Return the (x, y) coordinate for the center point of the cell that contains the specified text.  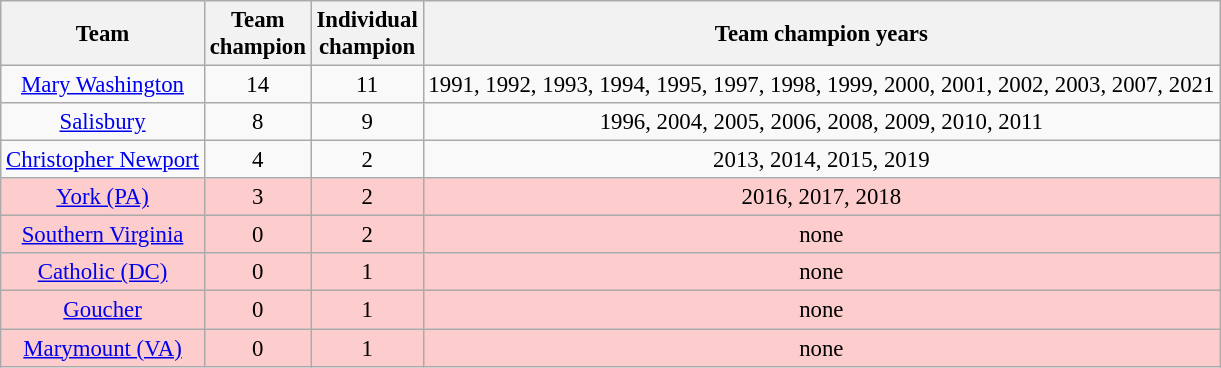
Catholic (DC) (103, 273)
Mary Washington (103, 85)
Southern Virginia (103, 235)
Christopher Newport (103, 160)
York (PA) (103, 197)
1996, 2004, 2005, 2006, 2008, 2009, 2010, 2011 (822, 122)
Salisbury (103, 122)
8 (258, 122)
Team champion years (822, 34)
Goucher (103, 310)
14 (258, 85)
3 (258, 197)
1991, 1992, 1993, 1994, 1995, 1997, 1998, 1999, 2000, 2001, 2002, 2003, 2007, 2021 (822, 85)
Individualchampion (367, 34)
11 (367, 85)
4 (258, 160)
Teamchampion (258, 34)
2016, 2017, 2018 (822, 197)
Team (103, 34)
9 (367, 122)
Marymount (VA) (103, 348)
2013, 2014, 2015, 2019 (822, 160)
